Pinpoint the cell where the given text exists, returning its (x, y) midpoint coordinate. 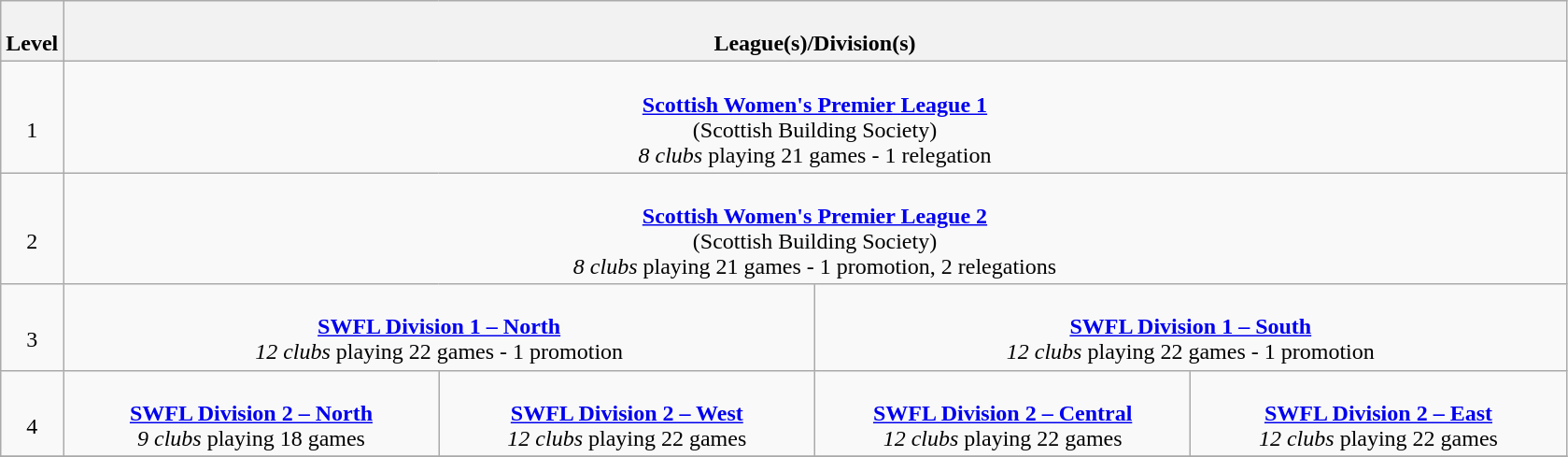
Scottish Women's Premier League 2 (Scottish Building Society) 8 clubs playing 21 games - 1 promotion, 2 relegations (814, 228)
SWFL Division 2 – West 12 clubs playing 22 games (627, 413)
4 (32, 413)
SWFL Division 2 – North 9 clubs playing 18 games (251, 413)
2 (32, 228)
Scottish Women's Premier League 1 (Scottish Building Society) 8 clubs playing 21 games - 1 relegation (814, 118)
SWFL Division 1 – North 12 clubs playing 22 games - 1 promotion (439, 327)
3 (32, 327)
SWFL Division 2 – East 12 clubs playing 22 games (1378, 413)
Level (32, 32)
1 (32, 118)
SWFL Division 2 – Central 12 clubs playing 22 games (1002, 413)
League(s)/Division(s) (814, 32)
SWFL Division 1 – South 12 clubs playing 22 games - 1 promotion (1190, 327)
